Return the (X, Y) coordinate for the center point of the cell that contains the specified text.  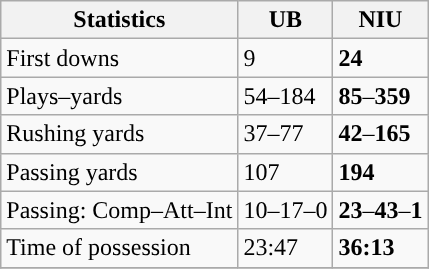
Statistics (120, 20)
NIU (380, 20)
23:47 (286, 248)
Rushing yards (120, 134)
54–184 (286, 96)
First downs (120, 58)
42–165 (380, 134)
Passing: Comp–Att–Int (120, 210)
Passing yards (120, 172)
36:13 (380, 248)
UB (286, 20)
10–17–0 (286, 210)
194 (380, 172)
24 (380, 58)
23–43–1 (380, 210)
85–359 (380, 96)
9 (286, 58)
107 (286, 172)
37–77 (286, 134)
Time of possession (120, 248)
Plays–yards (120, 96)
